Output the [x, y] coordinate of the center of the cell containing the given text.  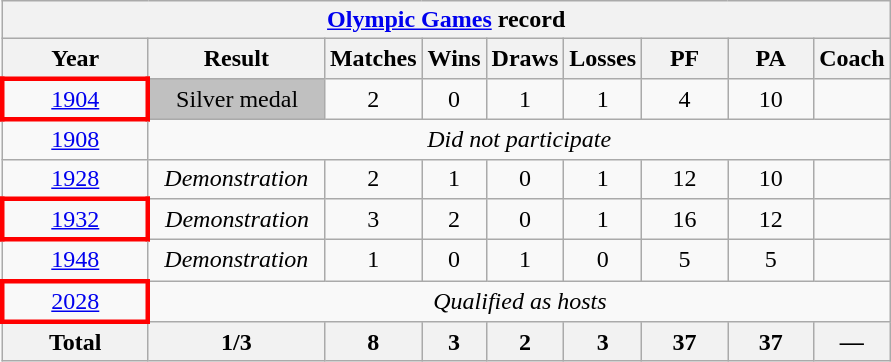
Olympic Games record [446, 20]
— [852, 342]
Silver medal [236, 98]
PA [771, 59]
Total [75, 342]
1928 [75, 179]
Qualified as hosts [519, 302]
1948 [75, 260]
Coach [852, 59]
Matches [373, 59]
Wins [454, 59]
Result [236, 59]
1932 [75, 220]
1904 [75, 98]
1908 [75, 139]
8 [373, 342]
4 [685, 98]
16 [685, 220]
Draws [525, 59]
Year [75, 59]
Did not participate [519, 139]
1/3 [236, 342]
PF [685, 59]
2028 [75, 302]
Losses [603, 59]
